Locate the cell with the specified text and output its [x, y] center coordinate. 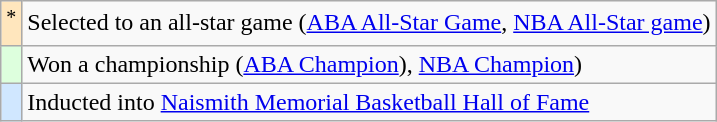
Inducted into Naismith Memorial Basketball Hall of Fame [369, 102]
* [12, 24]
Won a championship (ABA Champion), NBA Champion) [369, 64]
Selected to an all-star game (ABA All-Star Game, NBA All-Star game) [369, 24]
